Extract the [x, y] coordinate from the center of the cell holding the provided text.  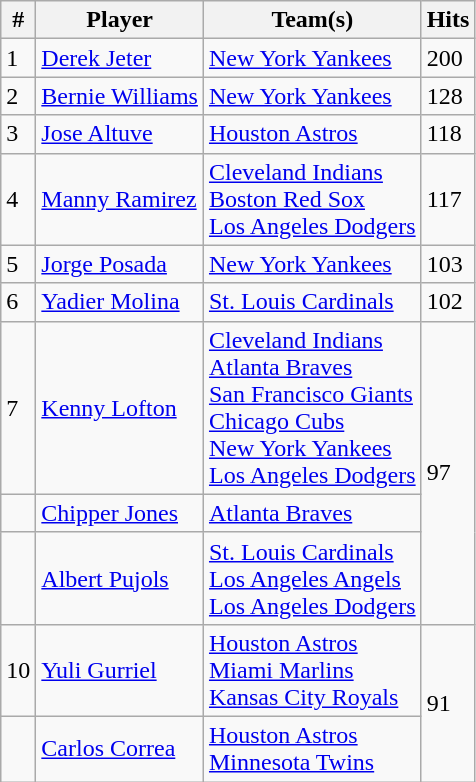
2 [18, 96]
91 [448, 702]
Atlanta Braves [312, 513]
103 [448, 264]
3 [18, 134]
Albert Pujols [120, 578]
1 [18, 58]
Yadier Molina [120, 302]
Houston Astros [312, 134]
Yuli Gurriel [120, 670]
200 [448, 58]
Manny Ramirez [120, 199]
Hits [448, 20]
Carlos Correa [120, 748]
Cleveland IndiansBoston Red SoxLos Angeles Dodgers [312, 199]
# [18, 20]
5 [18, 264]
Player [120, 20]
Jorge Posada [120, 264]
97 [448, 472]
6 [18, 302]
128 [448, 96]
10 [18, 670]
Houston AstrosMinnesota Twins [312, 748]
117 [448, 199]
St. Louis CardinalsLos Angeles AngelsLos Angeles Dodgers [312, 578]
Houston AstrosMiami MarlinsKansas City Royals [312, 670]
102 [448, 302]
Cleveland IndiansAtlanta BravesSan Francisco GiantsChicago CubsNew York YankeesLos Angeles Dodgers [312, 408]
Jose Altuve [120, 134]
118 [448, 134]
7 [18, 408]
Bernie Williams [120, 96]
Kenny Lofton [120, 408]
Derek Jeter [120, 58]
4 [18, 199]
St. Louis Cardinals [312, 302]
Team(s) [312, 20]
Chipper Jones [120, 513]
